Extract the [x, y] coordinate from the center of the cell holding the provided text.  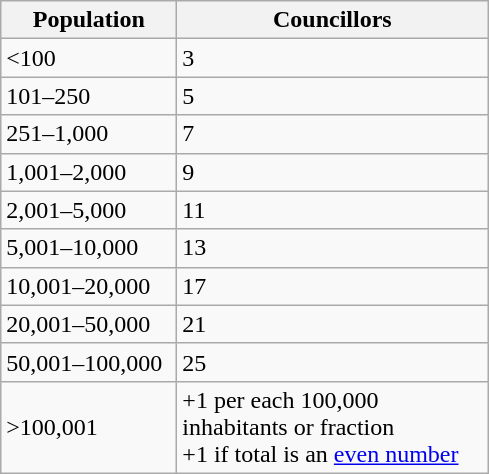
5 [332, 96]
101–250 [89, 96]
Councillors [332, 20]
5,001–10,000 [89, 248]
251–1,000 [89, 134]
21 [332, 324]
50,001–100,000 [89, 362]
17 [332, 286]
<100 [89, 58]
1,001–2,000 [89, 172]
13 [332, 248]
11 [332, 210]
10,001–20,000 [89, 286]
20,001–50,000 [89, 324]
+1 per each 100,000 inhabitants or fraction+1 if total is an even number [332, 427]
9 [332, 172]
7 [332, 134]
Population [89, 20]
25 [332, 362]
2,001–5,000 [89, 210]
3 [332, 58]
>100,001 [89, 427]
